Return (X, Y) of the center of cell containing provided text 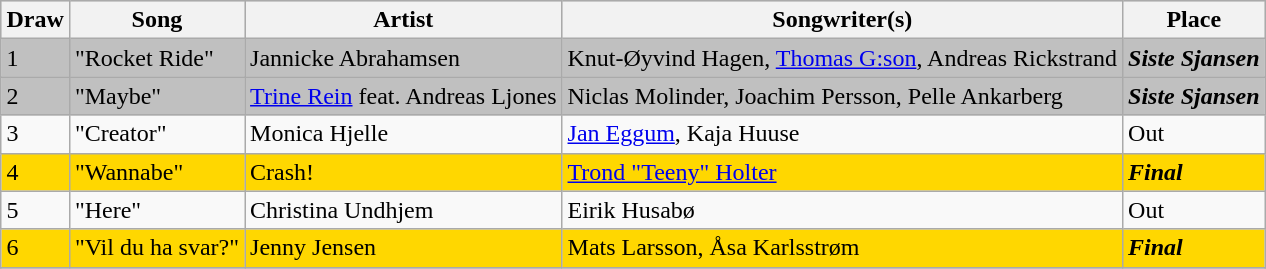
1 (35, 58)
Trond "Teeny" Holter (842, 172)
Crash! (404, 172)
Knut-Øyvind Hagen, Thomas G:son, Andreas Rickstrand (842, 58)
"Rocket Ride" (156, 58)
Song (156, 20)
"Wannabe" (156, 172)
"Here" (156, 210)
"Vil du ha svar?" (156, 248)
Trine Rein feat. Andreas Ljones (404, 96)
Eirik Husabø (842, 210)
Jenny Jensen (404, 248)
Niclas Molinder, Joachim Persson, Pelle Ankarberg (842, 96)
"Maybe" (156, 96)
2 (35, 96)
Monica Hjelle (404, 134)
Place (1194, 20)
Christina Undhjem (404, 210)
4 (35, 172)
"Creator" (156, 134)
Jannicke Abrahamsen (404, 58)
Songwriter(s) (842, 20)
Mats Larsson, Åsa Karlsstrøm (842, 248)
6 (35, 248)
Jan Eggum, Kaja Huuse (842, 134)
3 (35, 134)
Artist (404, 20)
5 (35, 210)
Draw (35, 20)
